Determine the [X, Y] coordinate at the center of the cell enclosing the given text.  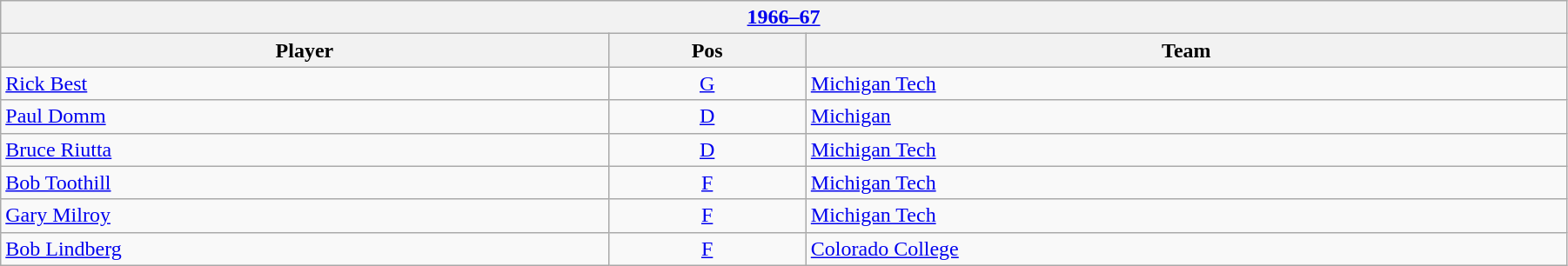
Bob Toothill [305, 183]
Team [1186, 50]
Bruce Riutta [305, 150]
Rick Best [305, 83]
1966–67 [784, 17]
Gary Milroy [305, 216]
G [707, 83]
Colorado College [1186, 249]
Bob Lindberg [305, 249]
Michigan [1186, 116]
Paul Domm [305, 116]
Player [305, 50]
Pos [707, 50]
